Provide the [x, y] coordinate of the cell's center where the given text is located.  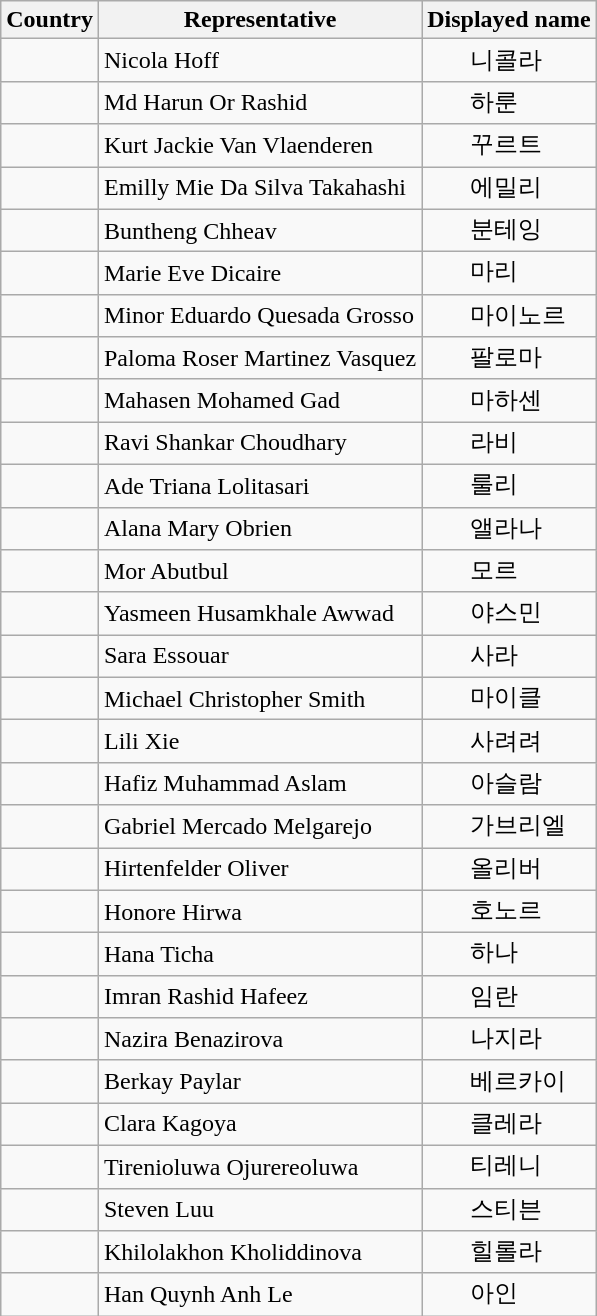
마하센 [509, 400]
하룬 [509, 102]
Han Quynh Anh Le [260, 1294]
아슬람 [509, 784]
하나 [509, 954]
Gabriel Mercado Melgarejo [260, 826]
Michael Christopher Smith [260, 698]
Paloma Roser Martinez Vasquez [260, 358]
Kurt Jackie Van Vlaenderen [260, 146]
라비 [509, 444]
Nazira Benazirova [260, 1040]
Khilolakhon Kholiddinova [260, 1252]
Sara Essouar [260, 656]
가브리엘 [509, 826]
Hirtenfelder Oliver [260, 870]
베르카이 [509, 1082]
야스민 [509, 614]
룰리 [509, 486]
임란 [509, 996]
나지라 [509, 1040]
Clara Kagoya [260, 1124]
호노르 [509, 912]
Minor Eduardo Quesada Grosso [260, 316]
모르 [509, 572]
Hafiz Muhammad Aslam [260, 784]
Ade Triana Lolitasari [260, 486]
티레니 [509, 1166]
Tirenioluwa Ojurereoluwa [260, 1166]
Displayed name [509, 20]
Nicola Hoff [260, 60]
Mahasen Mohamed Gad [260, 400]
Alana Mary Obrien [260, 528]
Yasmeen Husamkhale Awwad [260, 614]
마이클 [509, 698]
Berkay Paylar [260, 1082]
Lili Xie [260, 742]
Country [50, 20]
Representative [260, 20]
앨라나 [509, 528]
Steven Luu [260, 1210]
마이노르 [509, 316]
마리 [509, 274]
스티븐 [509, 1210]
힐롤라 [509, 1252]
Imran Rashid Hafeez [260, 996]
Mor Abutbul [260, 572]
올리버 [509, 870]
팔로마 [509, 358]
클레라 [509, 1124]
꾸르트 [509, 146]
아인 [509, 1294]
Ravi Shankar Choudhary [260, 444]
Marie Eve Dicaire [260, 274]
Hana Ticha [260, 954]
사려려 [509, 742]
Honore Hirwa [260, 912]
에밀리 [509, 188]
사라 [509, 656]
분테잉 [509, 230]
Md Harun Or Rashid [260, 102]
니콜라 [509, 60]
Emilly Mie Da Silva Takahashi [260, 188]
Buntheng Chheav [260, 230]
